Find where the given text appears and provide that cell's center as (x, y) coordinate. 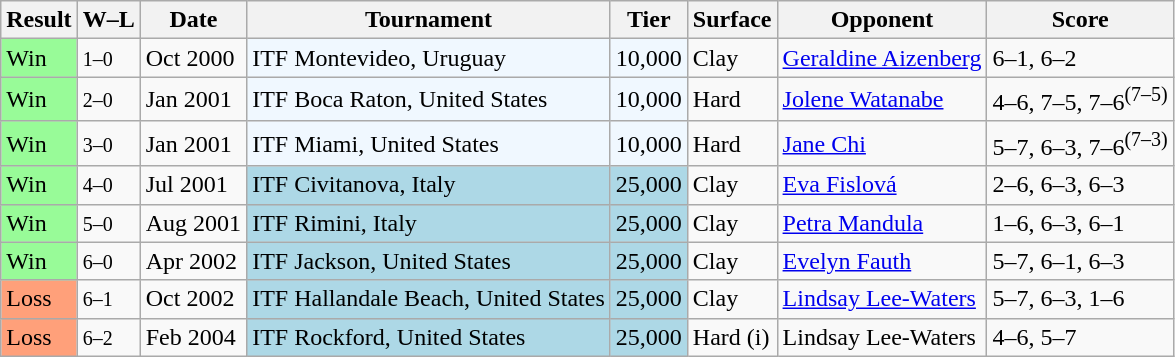
6–1 (108, 299)
6–2 (108, 337)
ITF Rockford, United States (429, 337)
Jolene Watanabe (882, 100)
W–L (108, 20)
ITF Boca Raton, United States (429, 100)
5–0 (108, 223)
1–6, 6–3, 6–1 (1080, 223)
Surface (732, 20)
Date (193, 20)
5–7, 6–3, 1–6 (1080, 299)
Petra Mandula (882, 223)
2–0 (108, 100)
3–0 (108, 144)
Tier (648, 20)
Evelyn Fauth (882, 261)
Opponent (882, 20)
Eva Fislová (882, 185)
ITF Miami, United States (429, 144)
Result (39, 20)
Apr 2002 (193, 261)
ITF Hallandale Beach, United States (429, 299)
ITF Montevideo, Uruguay (429, 58)
Jul 2001 (193, 185)
2–6, 6–3, 6–3 (1080, 185)
Score (1080, 20)
ITF Civitanova, Italy (429, 185)
4–6, 5–7 (1080, 337)
5–7, 6–3, 7–6(7–3) (1080, 144)
6–1, 6–2 (1080, 58)
ITF Jackson, United States (429, 261)
Hard (i) (732, 337)
6–0 (108, 261)
Geraldine Aizenberg (882, 58)
Feb 2004 (193, 337)
Jane Chi (882, 144)
Oct 2002 (193, 299)
4–0 (108, 185)
ITF Rimini, Italy (429, 223)
Aug 2001 (193, 223)
Oct 2000 (193, 58)
Tournament (429, 20)
4–6, 7–5, 7–6(7–5) (1080, 100)
5–7, 6–1, 6–3 (1080, 261)
1–0 (108, 58)
